Return the [X, Y] coordinate for the center point of the cell that contains the specified text.  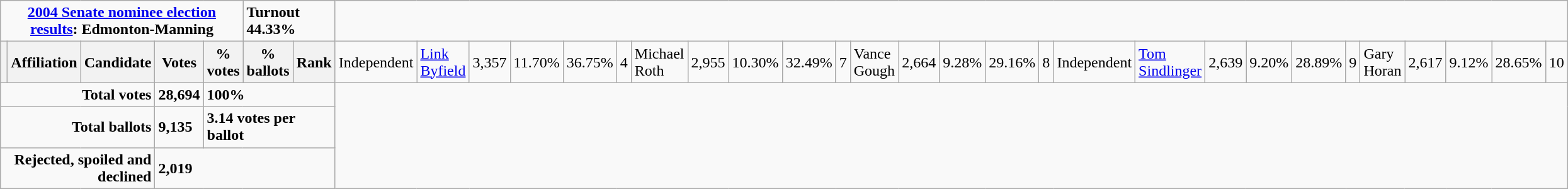
11.70% [537, 62]
3.14 votes per ballot [270, 127]
Turnout 44.33% [289, 21]
Tom Sindlinger [1170, 62]
Votes [179, 62]
28.89% [1319, 62]
Affiliation [44, 62]
9.12% [1469, 62]
9 [1353, 62]
10.30% [756, 62]
28.65% [1519, 62]
2004 Senate nominee election results: Edmonton-Manning [122, 21]
2,955 [708, 62]
36.75% [589, 62]
9,135 [179, 127]
100% [270, 94]
7 [843, 62]
9.28% [962, 62]
Total votes [78, 94]
3,357 [490, 62]
Rank [314, 62]
8 [1047, 62]
Total ballots [78, 127]
29.16% [1013, 62]
Rejected, spoiled and declined [78, 168]
% votes [223, 62]
2,639 [1225, 62]
Link Byfield [443, 62]
10 [1557, 62]
Vance Gough [874, 62]
Gary Horan [1383, 62]
Michael Roth [659, 62]
28,694 [179, 94]
9.20% [1270, 62]
2,664 [919, 62]
% ballots [268, 62]
32.49% [809, 62]
2,019 [245, 168]
2,617 [1426, 62]
4 [623, 62]
Candidate [118, 62]
